Search for the cell housing the specified text and yield its [X, Y] center coordinate. 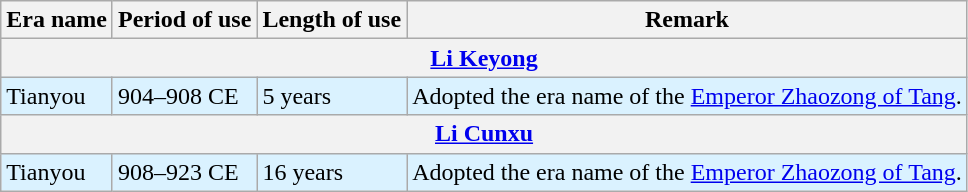
Li Keyong [484, 58]
Remark [688, 20]
5 years [332, 96]
Li Cunxu [484, 134]
Era name [57, 20]
16 years [332, 172]
904–908 CE [184, 96]
Length of use [332, 20]
908–923 CE [184, 172]
Period of use [184, 20]
